Search for the cell housing the specified text and yield its (x, y) center coordinate. 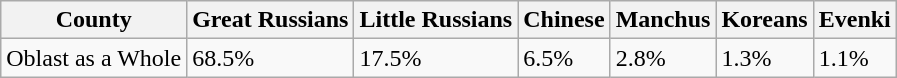
County (94, 20)
6.5% (564, 58)
1.3% (764, 58)
Evenki (854, 20)
17.5% (436, 58)
Manchus (663, 20)
Chinese (564, 20)
Little Russians (436, 20)
1.1% (854, 58)
Koreans (764, 20)
2.8% (663, 58)
Great Russians (270, 20)
68.5% (270, 58)
Oblast as a Whole (94, 58)
